Return the (X, Y) coordinate for the center point of the cell that contains the specified text.  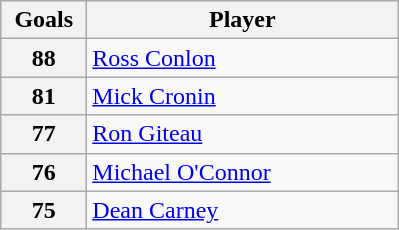
88 (44, 58)
Mick Cronin (242, 96)
Ron Giteau (242, 134)
Player (242, 20)
Ross Conlon (242, 58)
Dean Carney (242, 210)
75 (44, 210)
Michael O'Connor (242, 172)
77 (44, 134)
76 (44, 172)
81 (44, 96)
Goals (44, 20)
